Find where the given text appears and provide that cell's center as (x, y) coordinate. 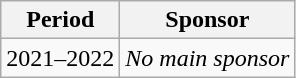
Period (60, 20)
Sponsor (208, 20)
2021–2022 (60, 58)
No main sponsor (208, 58)
